Capture the cell that displays the provided text and extract its (x, y) central coordinate. 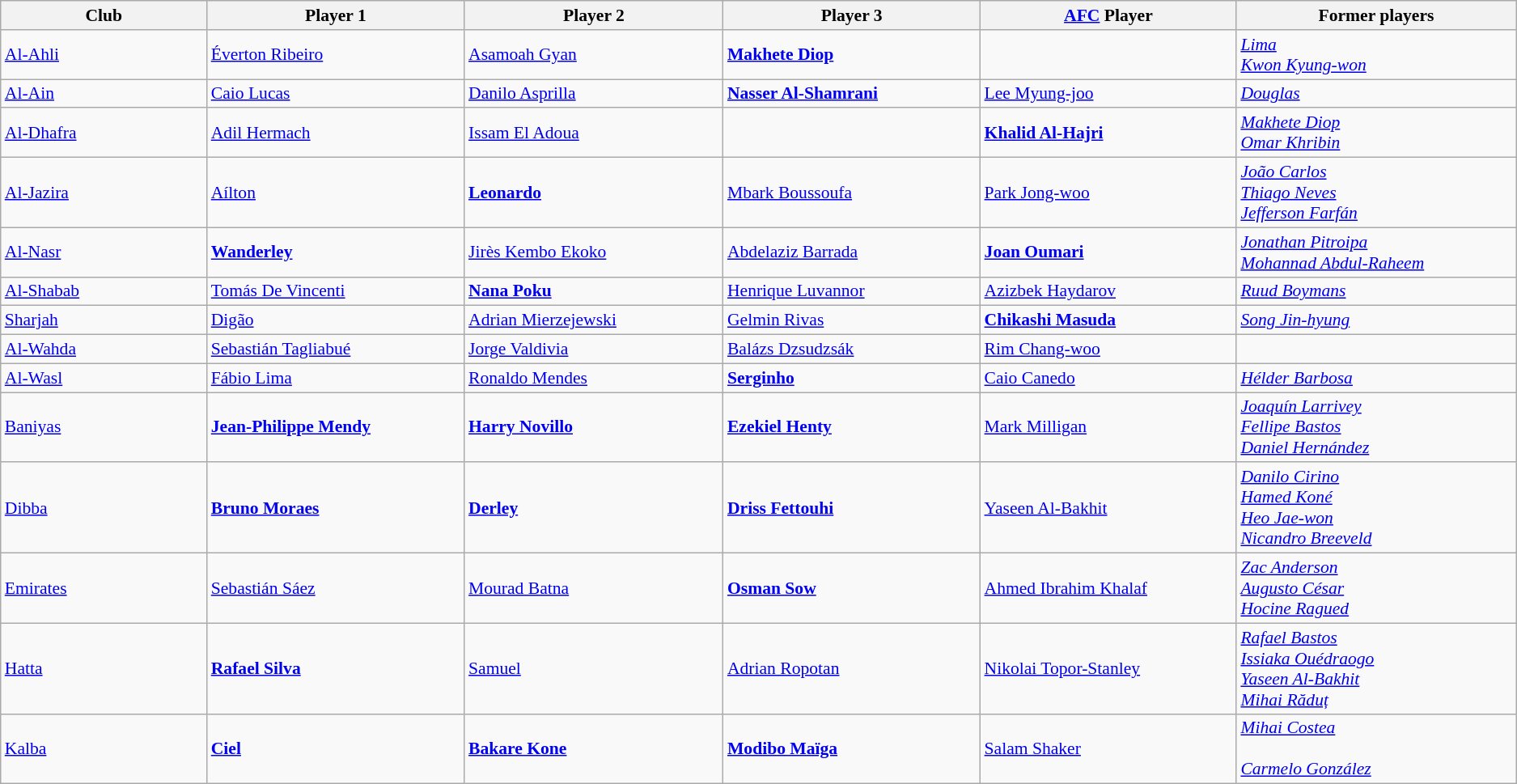
Player 3 (852, 15)
Club (104, 15)
Jonathan Pitroipa Mohannad Abdul-Raheem (1375, 252)
Ruud Boymans (1375, 291)
Al-Dhafra (104, 133)
Khalid Al-Hajri (1108, 133)
Song Jin-hyung (1375, 320)
Lee Myung-joo (1108, 94)
Mihai Costea Carmelo González (1375, 749)
Al-Wahda (104, 350)
Harry Novillo (594, 427)
Danilo Asprilla (594, 94)
Adrian Ropotan (852, 668)
João Carlos Thiago Neves Jefferson Farfán (1375, 193)
Tomás De Vincenti (336, 291)
Caio Canedo (1108, 378)
Ezekiel Henty (852, 427)
Al-Ahli (104, 55)
Joaquín Larrivey Fellipe Bastos Daniel Hernández (1375, 427)
Hélder Barbosa (1375, 378)
Nasser Al-Shamrani (852, 94)
Ahmed Ibrahim Khalaf (1108, 589)
Ronaldo Mendes (594, 378)
Bakare Kone (594, 749)
Yaseen Al-Bakhit (1108, 508)
Joan Oumari (1108, 252)
Sharjah (104, 320)
Sebastián Sáez (336, 589)
Wanderley (336, 252)
Dibba (104, 508)
Serginho (852, 378)
Éverton Ribeiro (336, 55)
Al-Shabab (104, 291)
Adrian Mierzejewski (594, 320)
Nana Poku (594, 291)
Mbark Boussoufa (852, 193)
Makhete Diop (852, 55)
Derley (594, 508)
Former players (1375, 15)
Modibo Maïga (852, 749)
Ciel (336, 749)
Makhete Diop Omar Khribin (1375, 133)
Al-Nasr (104, 252)
Balázs Dzsudzsák (852, 350)
Al-Jazira (104, 193)
Emirates (104, 589)
Issam El Adoua (594, 133)
Hatta (104, 668)
Azizbek Haydarov (1108, 291)
Kalba (104, 749)
Al-Wasl (104, 378)
Fábio Lima (336, 378)
Bruno Moraes (336, 508)
Digão (336, 320)
Sebastián Tagliabué (336, 350)
Driss Fettouhi (852, 508)
AFC Player (1108, 15)
Mourad Batna (594, 589)
Gelmin Rivas (852, 320)
Park Jong-woo (1108, 193)
Aílton (336, 193)
Chikashi Masuda (1108, 320)
Mark Milligan (1108, 427)
Zac Anderson Augusto César Hocine Ragued (1375, 589)
Asamoah Gyan (594, 55)
Douglas (1375, 94)
Salam Shaker (1108, 749)
Jean-Philippe Mendy (336, 427)
Abdelaziz Barrada (852, 252)
Lima Kwon Kyung-won (1375, 55)
Baniyas (104, 427)
Rafael Bastos Issiaka Ouédraogo Yaseen Al-Bakhit Mihai Răduț (1375, 668)
Jorge Valdivia (594, 350)
Al-Ain (104, 94)
Jirès Kembo Ekoko (594, 252)
Henrique Luvannor (852, 291)
Rim Chang-woo (1108, 350)
Osman Sow (852, 589)
Caio Lucas (336, 94)
Player 2 (594, 15)
Leonardo (594, 193)
Player 1 (336, 15)
Rafael Silva (336, 668)
Nikolai Topor-Stanley (1108, 668)
Danilo Cirino Hamed Koné Heo Jae-won Nicandro Breeveld (1375, 508)
Samuel (594, 668)
Adil Hermach (336, 133)
